Return [x, y] of the center of cell containing provided text 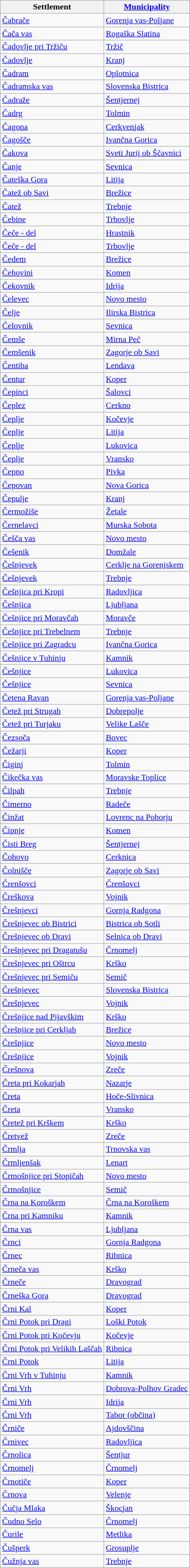
Črni Kal [52, 1309]
Črnivec [52, 1442]
Čisti Breg [52, 844]
Sveti Jurij ob Ščavnici [147, 153]
Čežarji [52, 751]
Čekovnik [52, 286]
Metlika [147, 1534]
Čipnje [52, 831]
Cerkno [147, 406]
Čedem [52, 259]
Settlement [52, 7]
Čučja Mlaka [52, 1508]
Četena Ravan [52, 698]
Domžale [147, 551]
Čilpah [52, 790]
Čurile [52, 1534]
Čeplez [52, 406]
Črni Potok [52, 1362]
Črešnjevec pri Semiču [52, 976]
Murska Sobota [147, 525]
Nazarje [147, 1083]
Žetale [147, 512]
Črmlja [52, 1149]
Šalovci [147, 392]
Češnjica pri Kropi [52, 592]
Črnec [52, 1256]
Čabrače [52, 20]
Velike Lašče [147, 724]
Bovec [147, 737]
Bistrica ob Sotli [147, 923]
Čagona [52, 126]
Činžat [52, 817]
Moravče [147, 618]
Dobrova-Polhov Gradec [147, 1388]
Čentiba [52, 365]
Čreta pri Kokarjah [52, 1083]
Trnovska vas [147, 1149]
Loški Potok [147, 1322]
Čudno Selo [52, 1521]
Mirna Peč [147, 339]
Ajdovščina [147, 1428]
Črešnjevec pri Dragatušu [52, 950]
Črešnjevec pri Oštrcu [52, 963]
Tržič [147, 47]
Črneča vas [52, 1269]
Čadraže [52, 100]
Čebine [52, 220]
Čelje [52, 312]
Čakova [52, 153]
Čepulje [52, 498]
Čreškova [52, 897]
Črneče [52, 1282]
Dobrepolje [147, 711]
Čateška Gora [52, 180]
Črnotiče [52, 1481]
Moravske Toplice [147, 777]
Črni Vrh v Tuhinju [52, 1375]
Hrastnik [147, 233]
Čadovlje pri Tržiču [52, 47]
Čužnja vas [52, 1561]
Češnjice v Tuhinju [52, 658]
Čadram [52, 73]
Črnova [52, 1495]
Črešnjevec ob Bistrici [52, 923]
Češnjice pri Trebelnem [52, 631]
Čadrg [52, 113]
Lendava [147, 365]
Grosuplje [147, 1548]
Čezsoča [52, 737]
Čelevec [52, 299]
Čentur [52, 379]
Črneška Gora [52, 1295]
Češnjice pri Moravčah [52, 618]
Čepovan [52, 485]
Čehovini [52, 273]
Lenart [147, 1162]
Črmljenšak [52, 1162]
Četež pri Turjaku [52, 724]
Čretvež [52, 1136]
Škocjan [147, 1508]
Municipality [147, 7]
Čikečka vas [52, 777]
Črni Potok pri Velikih Laščah [52, 1348]
Češča vas [52, 538]
Črna vas [52, 1229]
Črešnjice pri Cerkljah [52, 1030]
Čača vas [52, 34]
Čretež pri Krškem [52, 1123]
Črešnjevec ob Dravi [52, 937]
Selnica ob Dravi [147, 937]
Čagošče [52, 140]
Čušperk [52, 1548]
Radeče [147, 804]
Češnjice pri Zagradcu [52, 645]
Čermožiše [52, 512]
Črni Potok pri Kočevju [52, 1335]
Hoče-Slivnica [147, 1096]
Čepinci [52, 392]
Čadovlje [52, 60]
Črešnjice nad Pijavškim [52, 1017]
Črmošnjice pri Stopičah [52, 1176]
Češenik [52, 551]
Pivka [147, 472]
Lovrenc na Pohorju [147, 817]
Čelovnik [52, 326]
Rogaška Slatina [147, 34]
Velenje [147, 1495]
Čolnišče [52, 870]
Črnci [52, 1242]
Oplotnica [147, 73]
Čimerno [52, 804]
Češnjica [52, 605]
Tabor (občina) [147, 1415]
Črmošnjice [52, 1189]
Cerknica [147, 857]
Čepno [52, 472]
Črešnjevci [52, 910]
Čohovo [52, 857]
Črnolica [52, 1455]
Černelavci [52, 525]
Nova Gorica [147, 485]
Cerkvenjak [147, 126]
Četež pri Strugah [52, 711]
Črna pri Kamniku [52, 1216]
Šentjur [147, 1455]
Črešnova [52, 1070]
Črniče [52, 1428]
Črni Potok pri Dragi [52, 1322]
Čadramska vas [52, 87]
Cerklje na Gorenjskem [147, 565]
Čatež [52, 206]
Čanje [52, 166]
Čemše [52, 339]
Čatež ob Savi [52, 193]
Ilirska Bistrica [147, 312]
Čiginj [52, 764]
Čemšenik [52, 352]
